Search for the cell housing the specified text and yield its [x, y] center coordinate. 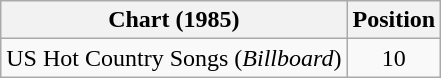
10 [394, 58]
US Hot Country Songs (Billboard) [174, 58]
Position [394, 20]
Chart (1985) [174, 20]
